For the text-containing cell, return its midpoint in (X, Y) coordinate format. 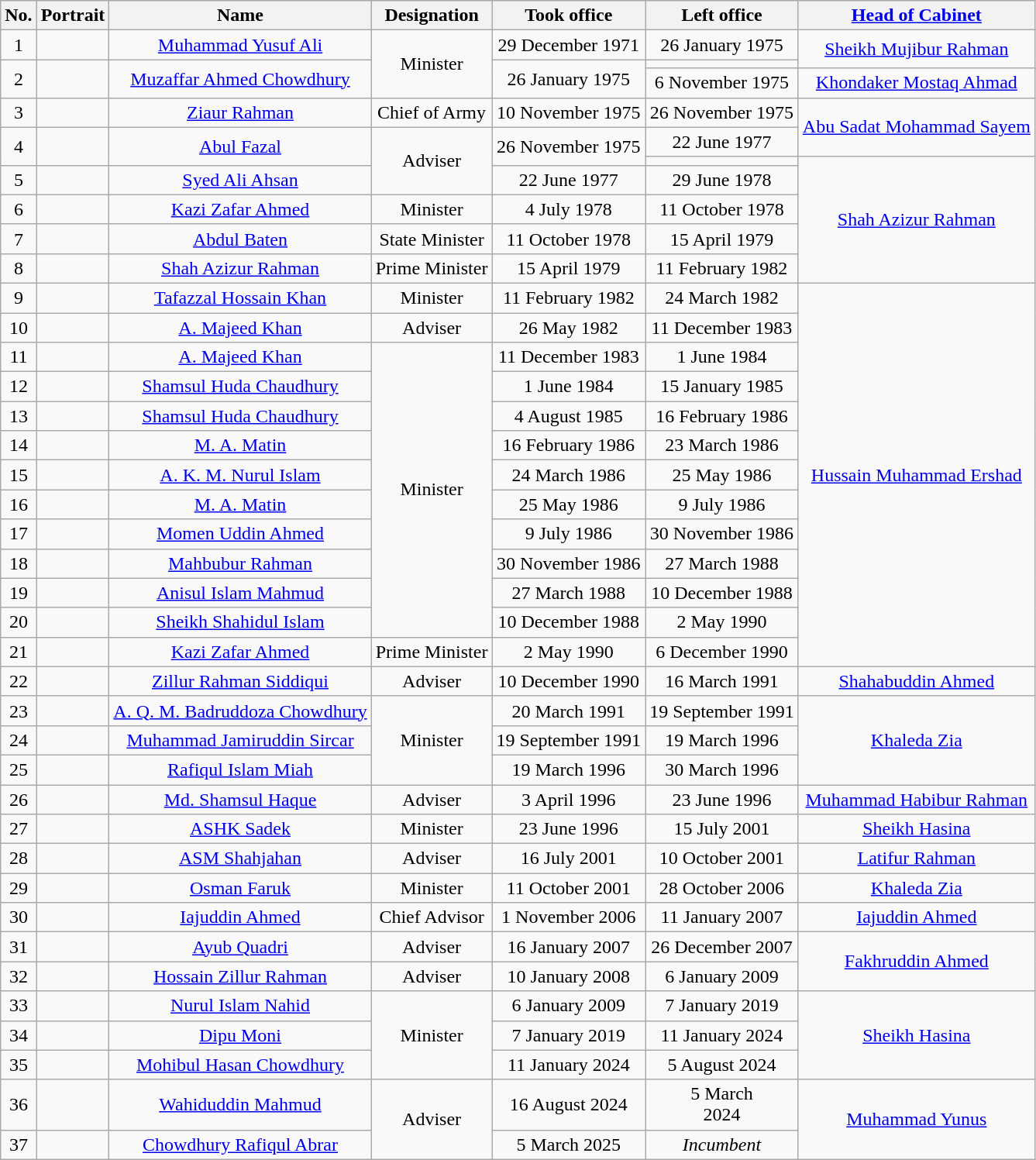
36 (19, 1105)
10 December 1990 (569, 681)
24 March 1982 (722, 298)
Hossain Zillur Rahman (240, 976)
15 (19, 475)
4 (19, 146)
Dipu Moni (240, 1035)
22 (19, 681)
16 August 2024 (569, 1105)
Zillur Rahman Siddiqui (240, 681)
26 (19, 799)
5 March2024 (722, 1105)
15 January 1985 (722, 387)
No. (19, 15)
28 (19, 859)
18 (19, 563)
Khondaker Mostaq Ahmad (916, 83)
Designation (432, 15)
26 May 1982 (569, 328)
A. K. M. Nurul Islam (240, 475)
Tafazzal Hossain Khan (240, 298)
24 (19, 740)
32 (19, 976)
10 November 1975 (569, 112)
17 (19, 534)
29 June 1978 (722, 180)
28 October 2006 (722, 888)
Incumbent (722, 1145)
Abdul Baten (240, 239)
Sheikh Mujibur Rahman (916, 50)
10 (19, 328)
3 April 1996 (569, 799)
30 (19, 917)
Muhammad Jamiruddin Sircar (240, 740)
4 July 1978 (569, 209)
11 January 2007 (722, 917)
Muzaffar Ahmed Chowdhury (240, 79)
6 December 1990 (722, 652)
23 (19, 711)
Muhammad Habibur Rahman (916, 799)
6 (19, 209)
Wahiduddin Mahmud (240, 1105)
Shahabuddin Ahmed (916, 681)
Chief of Army (432, 112)
Portrait (73, 15)
15 July 2001 (722, 829)
State Minister (432, 239)
33 (19, 1006)
3 (19, 112)
25 (19, 769)
Osman Faruk (240, 888)
24 March 1986 (569, 475)
29 (19, 888)
26 December 2007 (722, 947)
1 (19, 45)
8 (19, 268)
Rafiqul Islam Miah (240, 769)
20 March 1991 (569, 711)
5 (19, 180)
Sheikh Shahidul Islam (240, 622)
Abul Fazal (240, 146)
ASHK Sadek (240, 829)
16 (19, 504)
27 (19, 829)
Chowdhury Rafiqul Abrar (240, 1145)
16 January 2007 (569, 947)
19 (19, 593)
Latifur Rahman (916, 859)
5 March 2025 (569, 1145)
20 (19, 622)
ASM Shahjahan (240, 859)
30 March 1996 (722, 769)
Hussain Muhammad Ershad (916, 474)
Abu Sadat Mohammad Sayem (916, 127)
6 November 1975 (722, 83)
Nurul Islam Nahid (240, 1006)
9 (19, 298)
Left office (722, 15)
A. Q. M. Badruddoza Chowdhury (240, 711)
1 November 2006 (569, 917)
13 (19, 416)
Took office (569, 15)
Chief Advisor (432, 917)
Ziaur Rahman (240, 112)
10 October 2001 (722, 859)
Fakhruddin Ahmed (916, 962)
34 (19, 1035)
Name (240, 15)
16 July 2001 (569, 859)
37 (19, 1145)
Muhammad Yunus (916, 1119)
11 October 2001 (569, 888)
7 (19, 239)
11 (19, 357)
Head of Cabinet (916, 15)
Syed Ali Ahsan (240, 180)
31 (19, 947)
Muhammad Yusuf Ali (240, 45)
Md. Shamsul Haque (240, 799)
35 (19, 1065)
29 December 1971 (569, 45)
Momen Uddin Ahmed (240, 534)
Ayub Quadri (240, 947)
12 (19, 387)
4 August 1985 (569, 416)
14 (19, 446)
23 March 1986 (722, 446)
5 August 2024 (722, 1065)
Mohibul Hasan Chowdhury (240, 1065)
21 (19, 652)
Anisul Islam Mahmud (240, 593)
Mahbubur Rahman (240, 563)
2 (19, 79)
16 March 1991 (722, 681)
10 January 2008 (569, 976)
